Return [X, Y] of the center of cell containing provided text 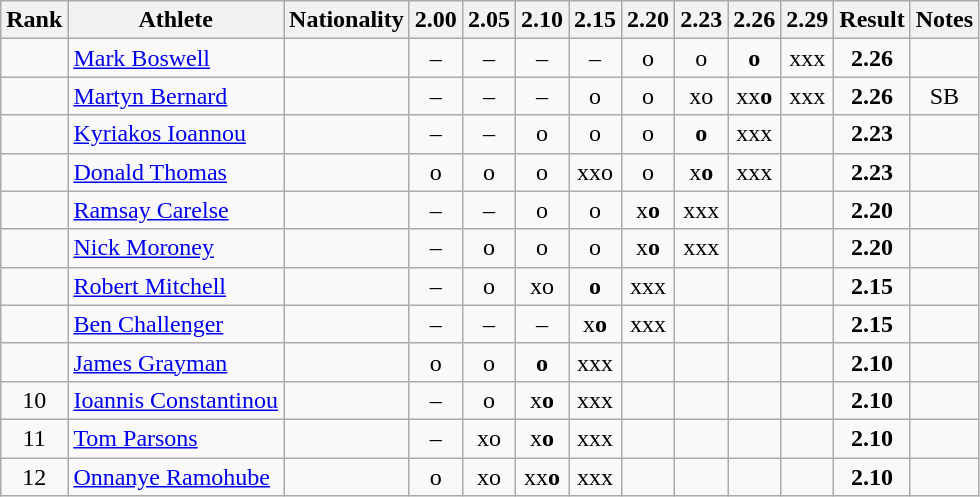
Mark Boswell [176, 58]
Nationality [347, 20]
Onnanye Ramohube [176, 477]
Robert Mitchell [176, 286]
Martyn Bernard [176, 96]
2.29 [808, 20]
11 [34, 438]
Ben Challenger [176, 324]
Result [872, 20]
10 [34, 400]
Nick Moroney [176, 248]
Athlete [176, 20]
Ramsay Carelse [176, 210]
Notes [944, 20]
12 [34, 477]
Rank [34, 20]
2.00 [436, 20]
Donald Thomas [176, 172]
Kyriakos Ioannou [176, 134]
Tom Parsons [176, 438]
2.05 [488, 20]
James Grayman [176, 362]
SB [944, 96]
Ioannis Constantinou [176, 400]
